Search for the cell housing the specified text and yield its (X, Y) center coordinate. 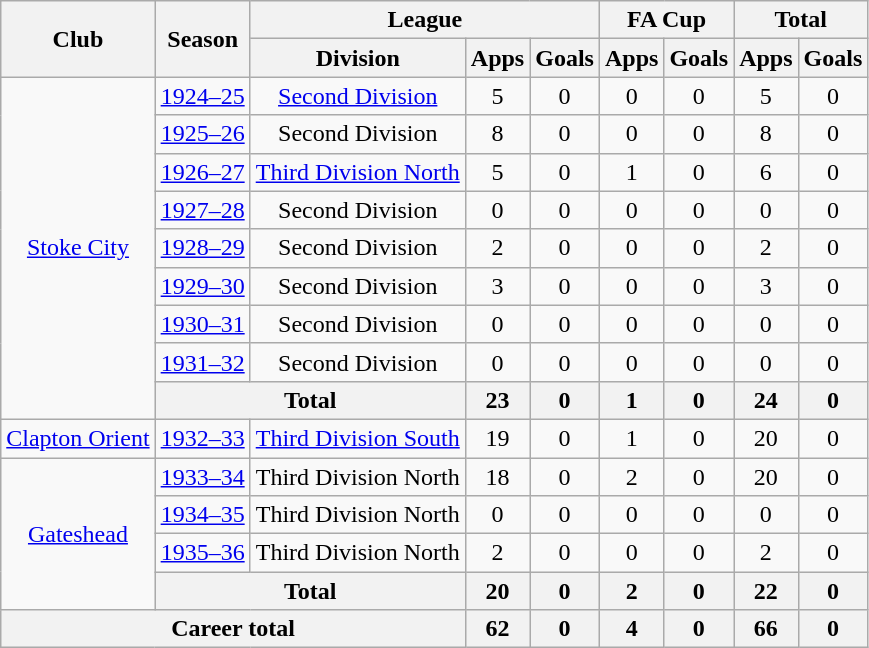
FA Cup (666, 20)
6 (766, 172)
Division (358, 58)
1928–29 (202, 248)
1929–30 (202, 286)
62 (497, 629)
23 (497, 400)
1925–26 (202, 134)
18 (497, 477)
1931–32 (202, 362)
Third Division South (358, 438)
Gateshead (78, 534)
Career total (234, 629)
Stoke City (78, 248)
1934–35 (202, 515)
1927–28 (202, 210)
1933–34 (202, 477)
22 (766, 591)
League (424, 20)
1935–36 (202, 553)
1930–31 (202, 324)
1924–25 (202, 96)
4 (631, 629)
66 (766, 629)
19 (497, 438)
Season (202, 39)
24 (766, 400)
Club (78, 39)
1926–27 (202, 172)
Clapton Orient (78, 438)
1932–33 (202, 438)
